Scan for the cell matching the given text and deliver its (X, Y) coordinate at center. 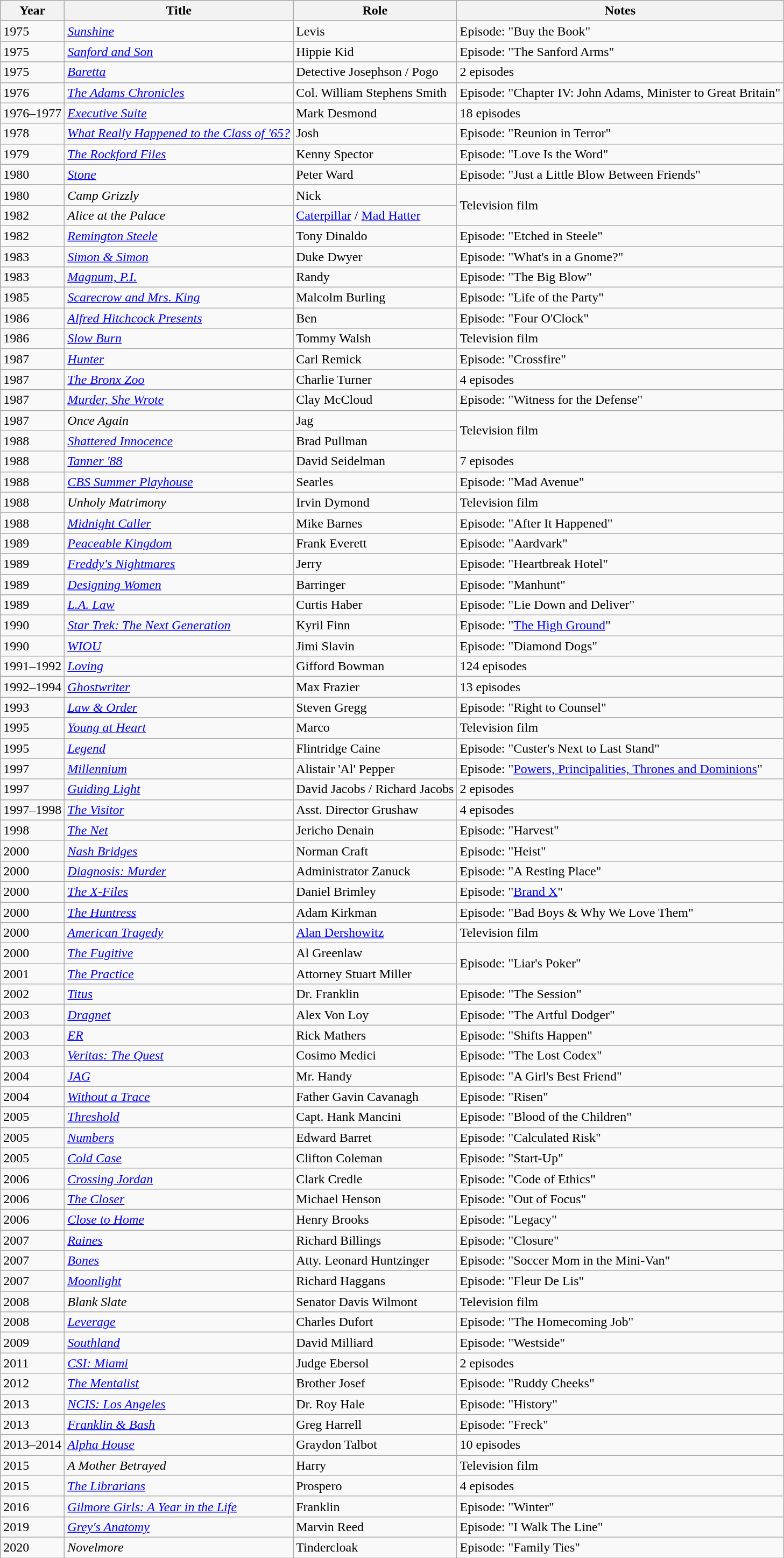
Slow Burn (179, 339)
1991–1992 (32, 666)
Jericho Denain (375, 830)
Cosimo Medici (375, 1056)
Curtis Haber (375, 605)
Richard Billings (375, 1240)
1985 (32, 298)
Close to Home (179, 1219)
Episode: "Powers, Principalities, Thrones and Dominions" (620, 769)
David Seidelman (375, 461)
Episode: "Bad Boys & Why We Love Them" (620, 913)
1976–1977 (32, 113)
Stone (179, 174)
Episode: "Closure" (620, 1240)
Episode: "Start-Up" (620, 1158)
Jag (375, 420)
NCIS: Los Angeles (179, 1404)
Veritas: The Quest (179, 1056)
Clifton Coleman (375, 1158)
Attorney Stuart Miller (375, 974)
Cold Case (179, 1158)
Prospero (375, 1486)
Episode: "Legacy" (620, 1219)
Norman Craft (375, 851)
Duke Dwyer (375, 257)
1993 (32, 707)
Episode: "Winter" (620, 1506)
Episode: "Fleur De Lis" (620, 1281)
Edward Barret (375, 1138)
Murder, She Wrote (179, 400)
Alpha House (179, 1445)
Episode: "A Resting Place" (620, 871)
Episode: "Custer's Next to Last Stand" (620, 748)
Searles (375, 482)
Alfred Hitchcock Presents (179, 318)
2011 (32, 1363)
Millennium (179, 769)
David Milliard (375, 1343)
Episode: "What's in a Gnome?" (620, 257)
The Rockford Files (179, 154)
Rick Mathers (375, 1035)
Episode: "The Big Blow" (620, 277)
Episode: "Calculated Risk" (620, 1138)
Al Greenlaw (375, 953)
Episode: "Heist" (620, 851)
Young at Heart (179, 728)
Harry (375, 1465)
Southland (179, 1343)
1992–1994 (32, 687)
Episode: "Harvest" (620, 830)
Year (32, 11)
Episode: "Out of Focus" (620, 1199)
Detective Josephson / Pogo (375, 72)
Michael Henson (375, 1199)
Col. William Stephens Smith (375, 93)
Episode: "A Girl's Best Friend" (620, 1076)
Crossing Jordan (179, 1178)
Alan Dershowitz (375, 933)
Episode: "Family Ties" (620, 1547)
1976 (32, 93)
Threshold (179, 1117)
Gifford Bowman (375, 666)
Dragnet (179, 1015)
Dr. Roy Hale (375, 1404)
Richard Haggans (375, 1281)
2016 (32, 1506)
CBS Summer Playhouse (179, 482)
Numbers (179, 1138)
Moonlight (179, 1281)
Greg Harrell (375, 1424)
Mr. Handy (375, 1076)
Franklin & Bash (179, 1424)
Midnight Caller (179, 523)
ER (179, 1035)
The Net (179, 830)
Ghostwriter (179, 687)
Episode: "Witness for the Defense" (620, 400)
What Really Happened to the Class of '65? (179, 134)
Peter Ward (375, 174)
Unholy Matrimony (179, 502)
Episode: "Manhunt" (620, 584)
The Librarians (179, 1486)
Guiding Light (179, 789)
Designing Women (179, 584)
Star Trek: The Next Generation (179, 626)
CSI: Miami (179, 1363)
Magnum, P.I. (179, 277)
Titus (179, 994)
Kyril Finn (375, 626)
Leverage (179, 1322)
A Mother Betrayed (179, 1465)
L.A. Law (179, 605)
Episode: "Liar's Poker" (620, 964)
Max Frazier (375, 687)
Sanford and Son (179, 52)
Episode: "History" (620, 1404)
Franklin (375, 1506)
JAG (179, 1076)
Law & Order (179, 707)
Novelmore (179, 1547)
Episode: "Soccer Mom in the Mini-Van" (620, 1261)
Josh (375, 134)
Episode: "The High Ground" (620, 626)
Grey's Anatomy (179, 1527)
Episode: "After It Happened" (620, 523)
The Mentalist (179, 1384)
Episode: "I Walk The Line" (620, 1527)
Tanner '88 (179, 461)
Administrator Zanuck (375, 871)
The Fugitive (179, 953)
Capt. Hank Mancini (375, 1117)
The Visitor (179, 810)
1998 (32, 830)
Mike Barnes (375, 523)
Irvin Dymond (375, 502)
Episode: "Westside" (620, 1343)
Marvin Reed (375, 1527)
The Practice (179, 974)
Levis (375, 31)
Father Gavin Cavanagh (375, 1097)
2001 (32, 974)
Steven Gregg (375, 707)
Ben (375, 318)
Nash Bridges (179, 851)
1997–1998 (32, 810)
Randy (375, 277)
Simon & Simon (179, 257)
1978 (32, 134)
Once Again (179, 420)
Tommy Walsh (375, 339)
Gilmore Girls: A Year in the Life (179, 1506)
Henry Brooks (375, 1219)
Episode: "Shifts Happen" (620, 1035)
Role (375, 11)
The Huntress (179, 913)
Episode: "The Sanford Arms" (620, 52)
The Closer (179, 1199)
Episode: "Reunion in Terror" (620, 134)
7 episodes (620, 461)
1979 (32, 154)
The Bronx Zoo (179, 380)
Alistair 'Al' Pepper (375, 769)
Carl Remick (375, 359)
American Tragedy (179, 933)
Graydon Talbot (375, 1445)
Blank Slate (179, 1302)
2012 (32, 1384)
Episode: "Ruddy Cheeks" (620, 1384)
Brother Josef (375, 1384)
Alex Von Loy (375, 1015)
Flintridge Caine (375, 748)
Executive Suite (179, 113)
Alice at the Palace (179, 215)
Charles Dufort (375, 1322)
2019 (32, 1527)
Jimi Slavin (375, 646)
Episode: "The Session" (620, 994)
Notes (620, 11)
Loving (179, 666)
18 episodes (620, 113)
Hunter (179, 359)
Remington Steele (179, 236)
WIOU (179, 646)
Freddy's Nightmares (179, 564)
Tindercloak (375, 1547)
Shattered Innocence (179, 441)
Episode: "Aardvark" (620, 543)
Malcolm Burling (375, 298)
Episode: "Heartbreak Hotel" (620, 564)
13 episodes (620, 687)
Charlie Turner (375, 380)
Episode: "The Artful Dodger" (620, 1015)
Judge Ebersol (375, 1363)
Episode: "Code of Ethics" (620, 1178)
Episode: "Diamond Dogs" (620, 646)
The Adams Chronicles (179, 93)
David Jacobs / Richard Jacobs (375, 789)
124 episodes (620, 666)
Episode: "The Lost Codex" (620, 1056)
Camp Grizzly (179, 195)
Mark Desmond (375, 113)
Scarecrow and Mrs. King (179, 298)
10 episodes (620, 1445)
Episode: "Four O'Clock" (620, 318)
Jerry (375, 564)
Episode: "Just a Little Blow Between Friends" (620, 174)
Title (179, 11)
Bones (179, 1261)
2009 (32, 1343)
The X-Files (179, 892)
Episode: "Risen" (620, 1097)
Kenny Spector (375, 154)
Nick (375, 195)
Clay McCloud (375, 400)
Episode: "Brand X" (620, 892)
Marco (375, 728)
Episode: "Love Is the Word" (620, 154)
Brad Pullman (375, 441)
Legend (179, 748)
Raines (179, 1240)
Episode: "Life of the Party" (620, 298)
Episode: "Lie Down and Deliver" (620, 605)
Episode: "Right to Counsel" (620, 707)
Frank Everett (375, 543)
Asst. Director Grushaw (375, 810)
Without a Trace (179, 1097)
2020 (32, 1547)
Episode: "Etched in Steele" (620, 236)
Peaceable Kingdom (179, 543)
2013–2014 (32, 1445)
Caterpillar / Mad Hatter (375, 215)
Sunshine (179, 31)
Barringer (375, 584)
Episode: "The Homecoming Job" (620, 1322)
Episode: "Freck" (620, 1424)
Episode: "Blood of the Children" (620, 1117)
Episode: "Chapter IV: John Adams, Minister to Great Britain" (620, 93)
Atty. Leonard Huntzinger (375, 1261)
Daniel Brimley (375, 892)
Hippie Kid (375, 52)
Senator Davis Wilmont (375, 1302)
Episode: "Crossfire" (620, 359)
Adam Kirkman (375, 913)
Tony Dinaldo (375, 236)
2002 (32, 994)
Diagnosis: Murder (179, 871)
Clark Credle (375, 1178)
Dr. Franklin (375, 994)
Baretta (179, 72)
Episode: "Mad Avenue" (620, 482)
Episode: "Buy the Book" (620, 31)
